Pinpoint the cell where the given text exists, returning its (x, y) midpoint coordinate. 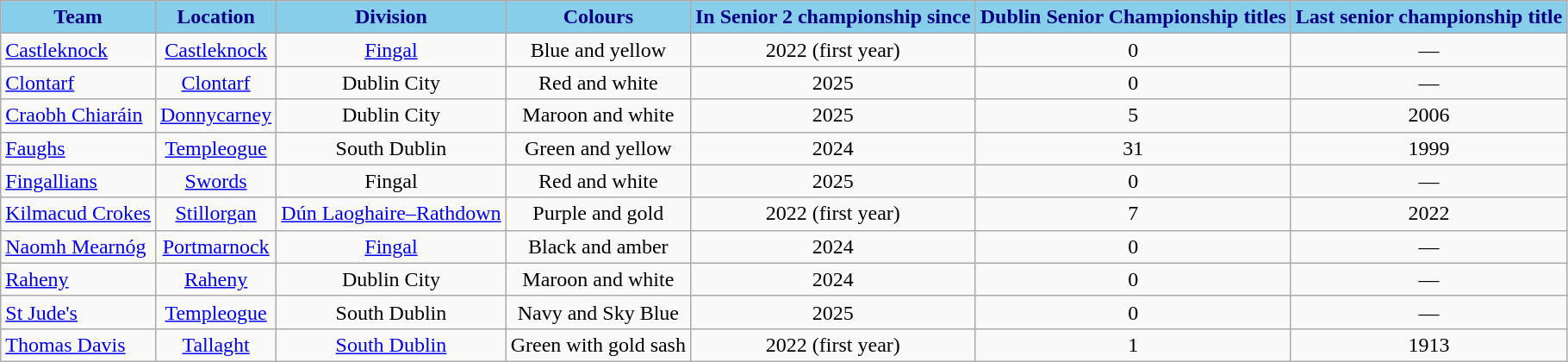
Faughs (78, 148)
Fingallians (78, 181)
Team (78, 17)
Portmarnock (215, 247)
5 (1133, 115)
Blue and yellow (598, 50)
31 (1133, 148)
Naomh Mearnóg (78, 247)
1913 (1428, 345)
Tallaght (215, 345)
Green and yellow (598, 148)
Green with gold sash (598, 345)
2022 (1428, 214)
Craobh Chiaráin (78, 115)
Stillorgan (215, 214)
Kilmacud Crokes (78, 214)
Last senior championship title (1428, 17)
Donnycarney (215, 115)
Navy and Sky Blue (598, 312)
Division (391, 17)
Location (215, 17)
Swords (215, 181)
2006 (1428, 115)
Thomas Davis (78, 345)
St Jude's (78, 312)
Colours (598, 17)
Dún Laoghaire–Rathdown (391, 214)
In Senior 2 championship since (832, 17)
7 (1133, 214)
1 (1133, 345)
1999 (1428, 148)
Purple and gold (598, 214)
Black and amber (598, 247)
Dublin Senior Championship titles (1133, 17)
